Provide the (x, y) coordinate of the cell's center where the given text is located.  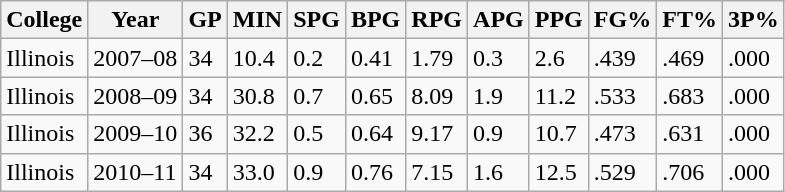
0.3 (499, 58)
College (44, 20)
APG (499, 20)
2010–11 (136, 172)
12.5 (558, 172)
1.79 (437, 58)
36 (205, 134)
.533 (622, 96)
FT% (690, 20)
3P% (753, 20)
9.17 (437, 134)
2008–09 (136, 96)
.469 (690, 58)
7.15 (437, 172)
2.6 (558, 58)
.473 (622, 134)
0.7 (317, 96)
32.2 (257, 134)
0.76 (375, 172)
PPG (558, 20)
.439 (622, 58)
33.0 (257, 172)
GP (205, 20)
.529 (622, 172)
MIN (257, 20)
1.6 (499, 172)
0.5 (317, 134)
11.2 (558, 96)
0.65 (375, 96)
Year (136, 20)
8.09 (437, 96)
1.9 (499, 96)
.631 (690, 134)
10.7 (558, 134)
10.4 (257, 58)
0.41 (375, 58)
.706 (690, 172)
RPG (437, 20)
0.64 (375, 134)
0.2 (317, 58)
SPG (317, 20)
30.8 (257, 96)
.683 (690, 96)
2009–10 (136, 134)
FG% (622, 20)
2007–08 (136, 58)
BPG (375, 20)
